Search for the cell housing the specified text and yield its [X, Y] center coordinate. 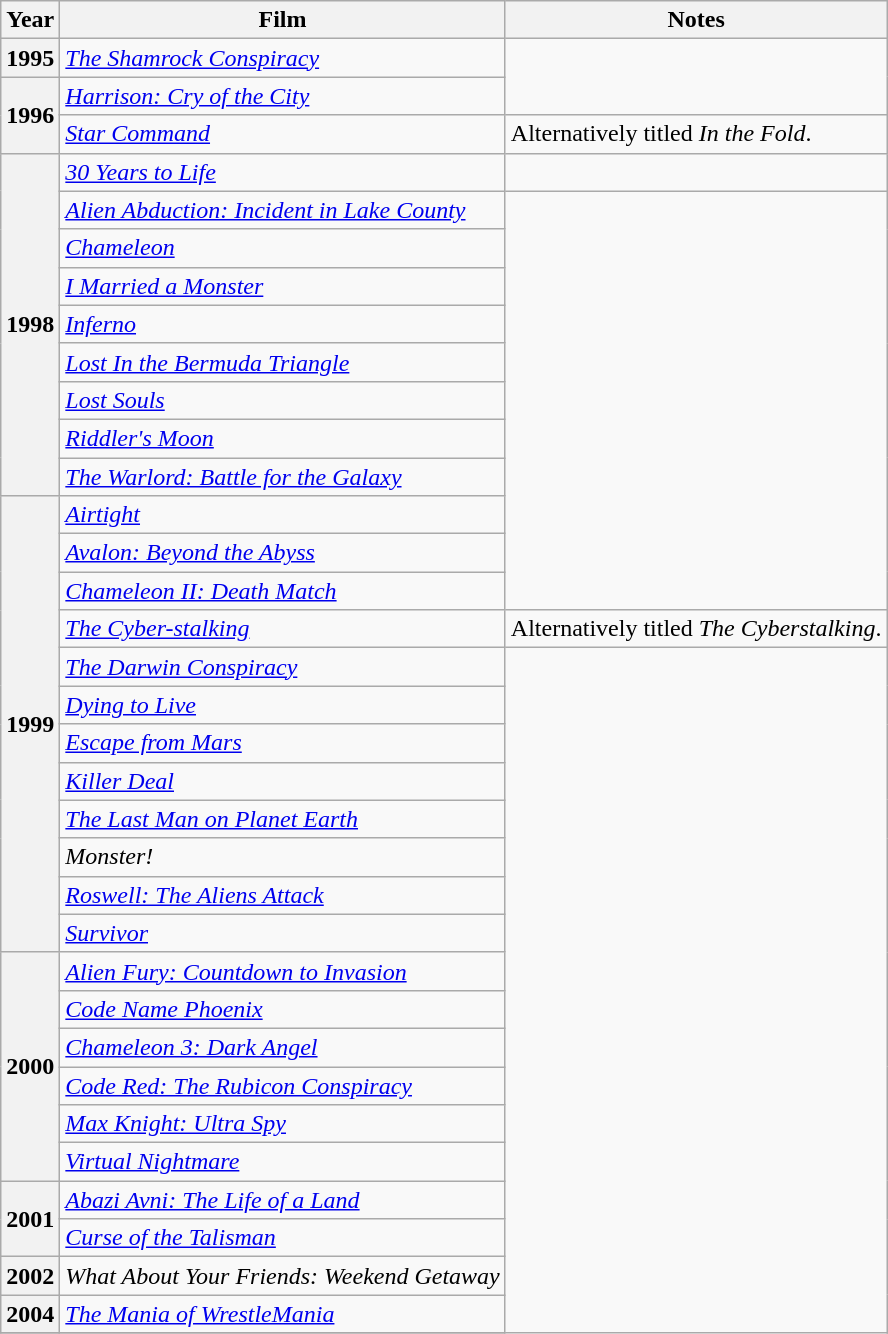
Monster! [282, 857]
The Shamrock Conspiracy [282, 58]
Film [282, 20]
The Cyber-stalking [282, 629]
30 Years to Life [282, 172]
2004 [30, 1314]
I Married a Monster [282, 286]
Chameleon [282, 248]
The Last Man on Planet Earth [282, 819]
2002 [30, 1276]
Code Red: The Rubicon Conspiracy [282, 1085]
Abazi Avni: The Life of a Land [282, 1200]
Year [30, 20]
2000 [30, 1066]
Escape from Mars [282, 743]
Code Name Phoenix [282, 1009]
1995 [30, 58]
Alternatively titled In the Fold. [696, 134]
Survivor [282, 933]
1998 [30, 324]
2001 [30, 1219]
Airtight [282, 515]
Star Command [282, 134]
Dying to Live [282, 705]
Roswell: The Aliens Attack [282, 895]
Max Knight: Ultra Spy [282, 1124]
Virtual Nightmare [282, 1162]
Inferno [282, 324]
The Warlord: Battle for the Galaxy [282, 477]
Chameleon 3: Dark Angel [282, 1047]
1996 [30, 115]
The Darwin Conspiracy [282, 667]
Alternatively titled The Cyberstalking. [696, 629]
Avalon: Beyond the Abyss [282, 553]
Killer Deal [282, 781]
The Mania of WrestleMania [282, 1314]
Lost Souls [282, 400]
Alien Fury: Countdown to Invasion [282, 971]
Alien Abduction: Incident in Lake County [282, 210]
Riddler's Moon [282, 438]
Lost In the Bermuda Triangle [282, 362]
Harrison: Cry of the City [282, 96]
Curse of the Talisman [282, 1238]
Notes [696, 20]
Chameleon II: Death Match [282, 591]
What About Your Friends: Weekend Getaway [282, 1276]
1999 [30, 724]
